Output the [x, y] coordinate of the center of the cell containing the given text.  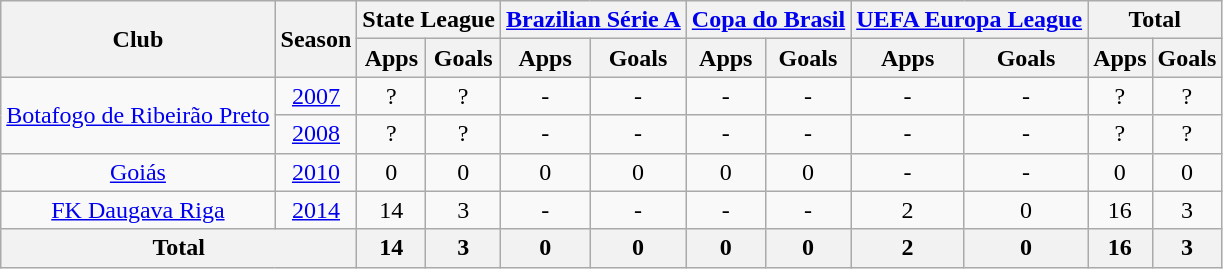
2007 [316, 96]
Goiás [138, 172]
2014 [316, 210]
FK Daugava Riga [138, 210]
2008 [316, 134]
Copa do Brasil [768, 20]
Season [316, 39]
State League [429, 20]
Club [138, 39]
Botafogo de Ribeirão Preto [138, 115]
UEFA Europa League [970, 20]
2010 [316, 172]
Brazilian Série A [594, 20]
